Determine the [x, y] coordinate at the center of the cell enclosing the given text.  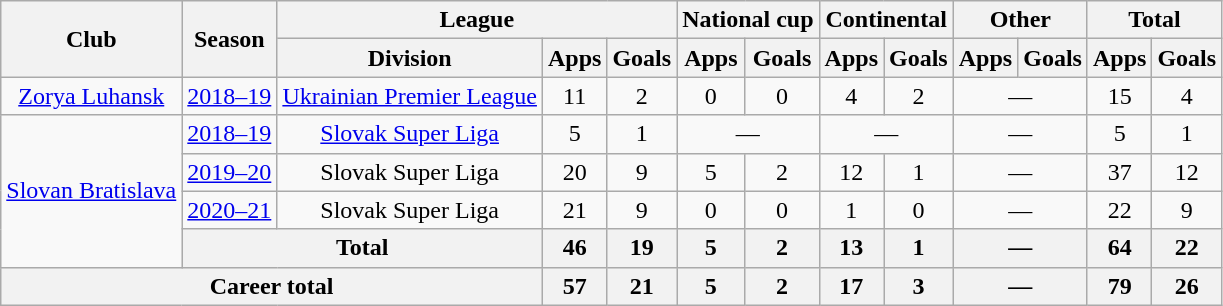
3 [919, 286]
National cup [748, 20]
Career total [272, 286]
League [477, 20]
Slovan Bratislava [92, 191]
2019–20 [230, 172]
26 [1187, 286]
Other [1020, 20]
Zorya Luhansk [92, 96]
Ukrainian Premier League [410, 96]
19 [642, 248]
20 [574, 172]
Division [410, 58]
Season [230, 39]
13 [851, 248]
37 [1119, 172]
Club [92, 39]
Continental [886, 20]
79 [1119, 286]
11 [574, 96]
57 [574, 286]
15 [1119, 96]
64 [1119, 248]
46 [574, 248]
17 [851, 286]
2020–21 [230, 210]
